Determine the [x, y] coordinate at the center of the cell enclosing the given text.  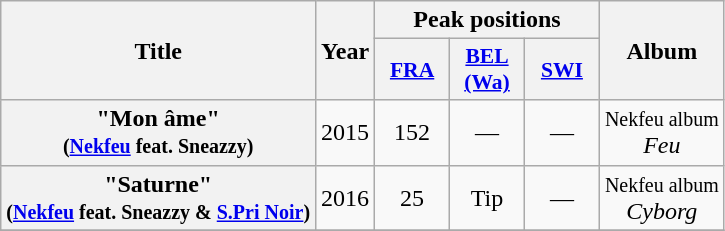
152 [412, 132]
Tip [488, 198]
25 [412, 198]
FRA [412, 70]
SWI [562, 70]
BEL (Wa) [488, 70]
2015 [346, 132]
Nekfeu album Cyborg [662, 198]
2016 [346, 198]
Peak positions [488, 20]
Year [346, 50]
Album [662, 50]
Title [158, 50]
"Saturne" (Nekfeu feat. Sneazzy & S.Pri Noir) [158, 198]
Nekfeu album Feu [662, 132]
"Mon âme" (Nekfeu feat. Sneazzy) [158, 132]
